From the cell containing the given text, extract its center point as (x, y) coordinate. 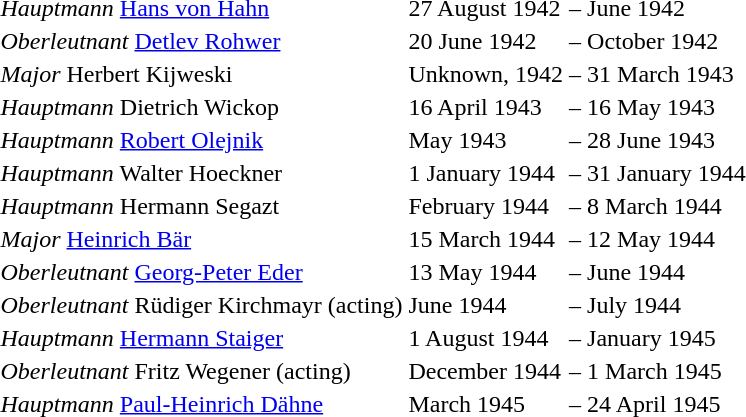
Unknown, 1942 (486, 74)
13 May 1944 (486, 272)
20 June 1942 (486, 41)
December 1944 (486, 371)
15 March 1944 (486, 239)
May 1943 (486, 140)
1 January 1944 (486, 173)
June 1944 (486, 305)
16 April 1943 (486, 107)
February 1944 (486, 206)
1 August 1944 (486, 338)
